Search for the cell housing the specified text and yield its (x, y) center coordinate. 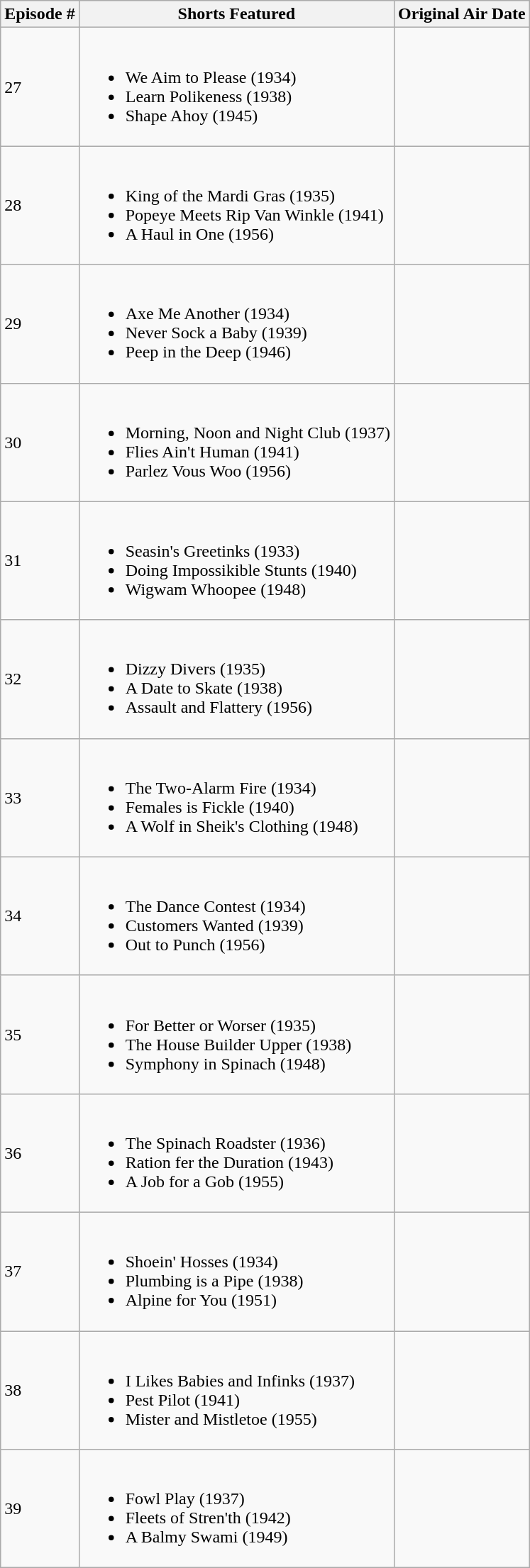
The Dance Contest (1934)Customers Wanted (1939)Out to Punch (1956) (236, 916)
36 (40, 1153)
29 (40, 323)
27 (40, 87)
For Better or Worser (1935)The House Builder Upper (1938)Symphony in Spinach (1948) (236, 1034)
30 (40, 443)
We Aim to Please (1934)Learn Polikeness (1938)Shape Ahoy (1945) (236, 87)
I Likes Babies and Infinks (1937)Pest Pilot (1941)Mister and Mistletoe (1955) (236, 1390)
Original Air Date (463, 14)
33 (40, 797)
31 (40, 560)
35 (40, 1034)
Shorts Featured (236, 14)
Morning, Noon and Night Club (1937)Flies Ain't Human (1941)Parlez Vous Woo (1956) (236, 443)
King of the Mardi Gras (1935)Popeye Meets Rip Van Winkle (1941)A Haul in One (1956) (236, 206)
The Spinach Roadster (1936)Ration fer the Duration (1943)A Job for a Gob (1955) (236, 1153)
Shoein' Hosses (1934)Plumbing is a Pipe (1938)Alpine for You (1951) (236, 1271)
Axe Me Another (1934)Never Sock a Baby (1939)Peep in the Deep (1946) (236, 323)
28 (40, 206)
34 (40, 916)
Fowl Play (1937)Fleets of Stren'th (1942)A Balmy Swami (1949) (236, 1509)
Seasin's Greetinks (1933)Doing Impossikible Stunts (1940)Wigwam Whoopee (1948) (236, 560)
The Two-Alarm Fire (1934)Females is Fickle (1940)A Wolf in Sheik's Clothing (1948) (236, 797)
37 (40, 1271)
38 (40, 1390)
39 (40, 1509)
Dizzy Divers (1935)A Date to Skate (1938)Assault and Flattery (1956) (236, 679)
32 (40, 679)
Episode # (40, 14)
